Capture the cell that displays the provided text and extract its [x, y] central coordinate. 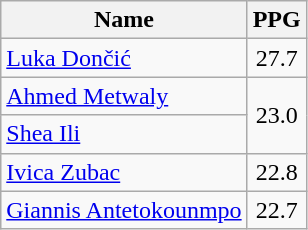
Luka Dončić [124, 58]
Giannis Antetokounmpo [124, 210]
22.8 [276, 172]
27.7 [276, 58]
22.7 [276, 210]
Ivica Zubac [124, 172]
Name [124, 20]
PPG [276, 20]
23.0 [276, 115]
Ahmed Metwaly [124, 96]
Shea Ili [124, 134]
